Search for the cell housing the specified text and yield its (X, Y) center coordinate. 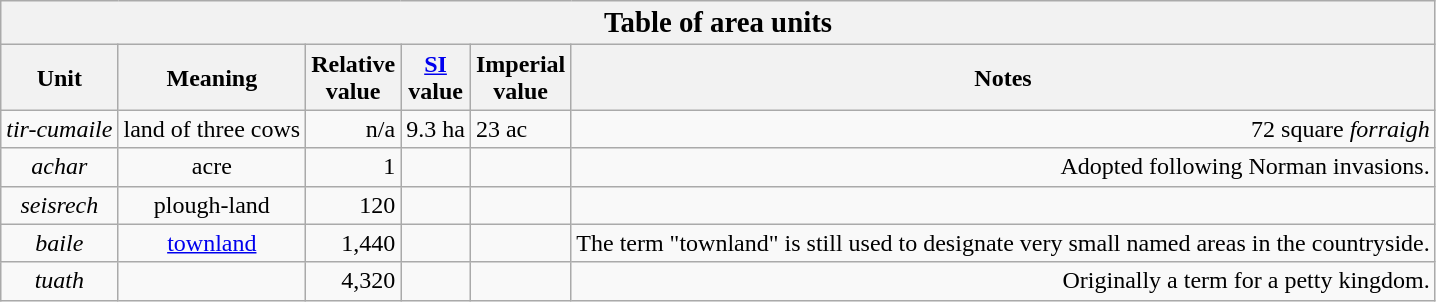
Adopted following Norman invasions. (1003, 167)
1,440 (354, 243)
achar (60, 167)
The term "townland" is still used to designate very small named areas in the countryside. (1003, 243)
acre (212, 167)
n/a (354, 129)
Meaning (212, 78)
plough-land (212, 205)
1 (354, 167)
seisrech (60, 205)
Notes (1003, 78)
4,320 (354, 281)
9.3 ha (436, 129)
SIvalue (436, 78)
land of three cows (212, 129)
Unit (60, 78)
Imperialvalue (520, 78)
23 ac (520, 129)
townland (212, 243)
Table of area units (718, 23)
tir-cumaile (60, 129)
Originally a term for a petty kingdom. (1003, 281)
tuath (60, 281)
baile (60, 243)
72 square forraigh (1003, 129)
120 (354, 205)
Relativevalue (354, 78)
